Find where the given text appears and provide that cell's center as [x, y] coordinate. 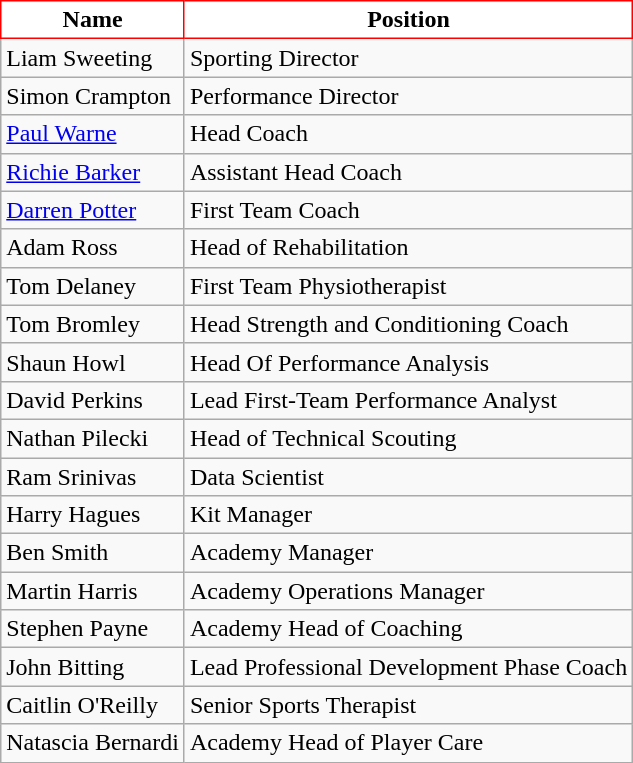
Natascia Bernardi [93, 743]
First Team Coach [408, 210]
Liam Sweeting [93, 58]
Position [408, 20]
Head of Rehabilitation [408, 248]
Caitlin O'Reilly [93, 705]
Kit Manager [408, 515]
Shaun Howl [93, 362]
Lead First-Team Performance Analyst [408, 400]
Lead Professional Development Phase Coach [408, 667]
John Bitting [93, 667]
Head Coach [408, 134]
Richie Barker [93, 172]
Adam Ross [93, 248]
Academy Manager [408, 553]
Academy Operations Manager [408, 591]
Ram Srinivas [93, 477]
Academy Head of Player Care [408, 743]
Sporting Director [408, 58]
Name [93, 20]
Senior Sports Therapist [408, 705]
Head Strength and Conditioning Coach [408, 324]
Assistant Head Coach [408, 172]
Darren Potter [93, 210]
Tom Bromley [93, 324]
Tom Delaney [93, 286]
Head of Technical Scouting [408, 438]
Harry Hagues [93, 515]
Head Of Performance Analysis [408, 362]
Martin Harris [93, 591]
First Team Physiotherapist [408, 286]
Academy Head of Coaching [408, 629]
David Perkins [93, 400]
Paul Warne [93, 134]
Performance Director [408, 96]
Ben Smith [93, 553]
Data Scientist [408, 477]
Nathan Pilecki [93, 438]
Simon Crampton [93, 96]
Stephen Payne [93, 629]
